Scan for the cell matching the given text and deliver its [X, Y] coordinate at center. 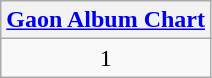
Gaon Album Chart [106, 20]
1 [106, 58]
